Capture the cell that displays the provided text and extract its [X, Y] central coordinate. 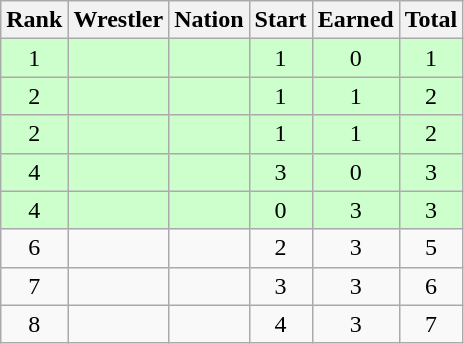
Nation [209, 20]
Rank [34, 20]
Earned [356, 20]
Start [280, 20]
Wrestler [118, 20]
Total [431, 20]
5 [431, 248]
8 [34, 324]
